Provide the [x, y] coordinate of the cell's center where the given text is located.  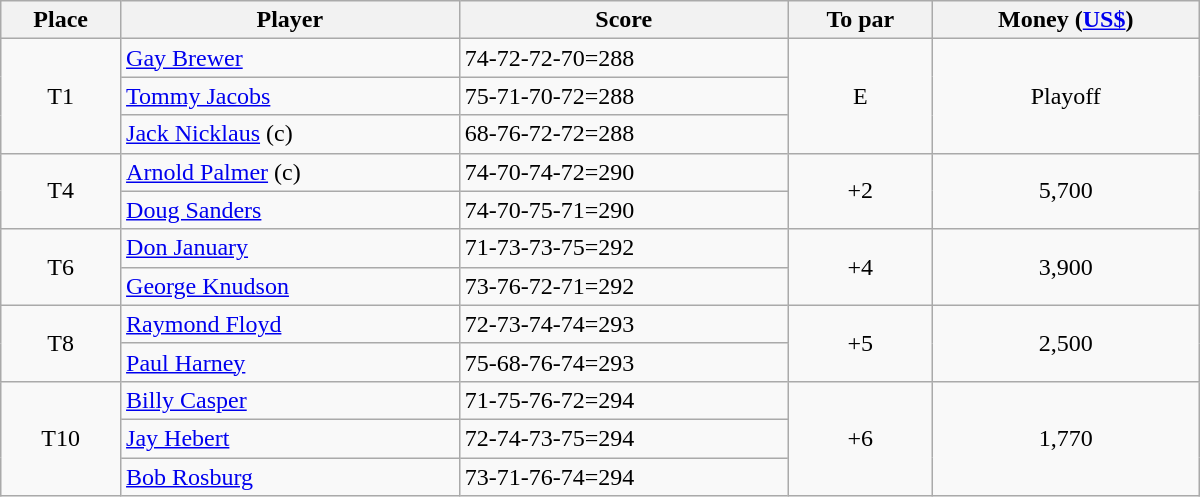
72-74-73-75=294 [624, 438]
74-72-72-70=288 [624, 58]
To par [860, 20]
Doug Sanders [290, 210]
73-71-76-74=294 [624, 477]
68-76-72-72=288 [624, 134]
Bob Rosburg [290, 477]
71-73-73-75=292 [624, 248]
+2 [860, 191]
+6 [860, 438]
+5 [860, 343]
Score [624, 20]
Arnold Palmer (c) [290, 172]
3,900 [1066, 267]
Billy Casper [290, 400]
T10 [61, 438]
5,700 [1066, 191]
Gay Brewer [290, 58]
71-75-76-72=294 [624, 400]
Jay Hebert [290, 438]
Don January [290, 248]
72-73-74-74=293 [624, 324]
Playoff [1066, 96]
Place [61, 20]
73-76-72-71=292 [624, 286]
Jack Nicklaus (c) [290, 134]
E [860, 96]
2,500 [1066, 343]
T6 [61, 267]
74-70-75-71=290 [624, 210]
T1 [61, 96]
Raymond Floyd [290, 324]
T8 [61, 343]
George Knudson [290, 286]
Player [290, 20]
Paul Harney [290, 362]
T4 [61, 191]
Money (US$) [1066, 20]
1,770 [1066, 438]
75-71-70-72=288 [624, 96]
Tommy Jacobs [290, 96]
75-68-76-74=293 [624, 362]
74-70-74-72=290 [624, 172]
+4 [860, 267]
